Locate the cell with the specified text and output its (X, Y) center coordinate. 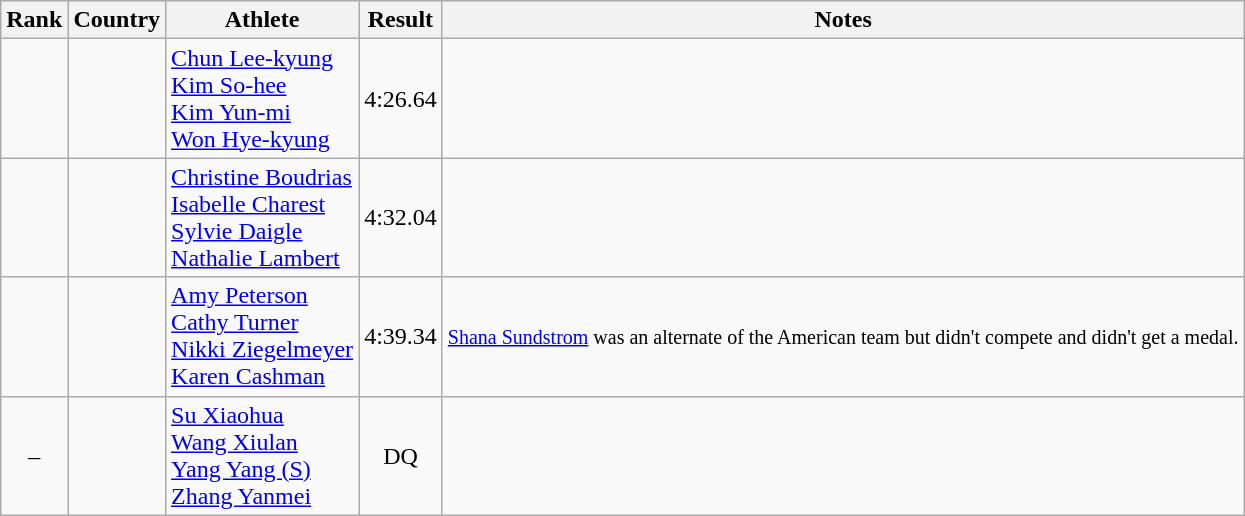
– (34, 456)
Christine Boudrias Isabelle Charest Sylvie Daigle Nathalie Lambert (262, 218)
Su Xiaohua Wang Xiulan Yang Yang (S) Zhang Yanmei (262, 456)
Amy Peterson Cathy Turner Nikki Ziegelmeyer Karen Cashman (262, 336)
Country (117, 20)
4:26.64 (401, 98)
Notes (843, 20)
Athlete (262, 20)
Chun Lee-kyung Kim So-hee Kim Yun-mi Won Hye-kyung (262, 98)
4:39.34 (401, 336)
Result (401, 20)
Shana Sundstrom was an alternate of the American team but didn't compete and didn't get a medal. (843, 336)
DQ (401, 456)
Rank (34, 20)
4:32.04 (401, 218)
